Detect which cell encompasses the target text, then output its [x, y] center coordinate. 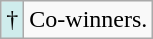
Co-winners. [88, 20]
† [12, 20]
